Identify which cell holds the provided text, then report its (X, Y) central coordinate. 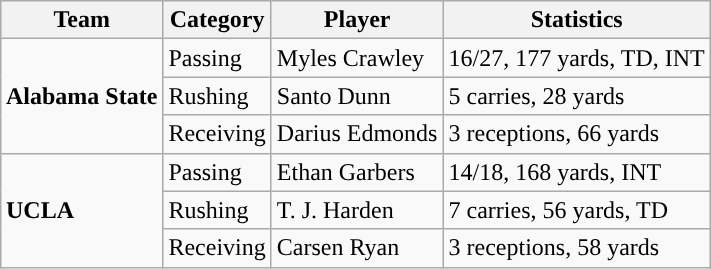
3 receptions, 58 yards (576, 248)
Ethan Garbers (357, 172)
3 receptions, 66 yards (576, 134)
T. J. Harden (357, 210)
Statistics (576, 20)
Alabama State (81, 96)
Darius Edmonds (357, 134)
Santo Dunn (357, 96)
Player (357, 20)
14/18, 168 yards, INT (576, 172)
Category (217, 20)
16/27, 177 yards, TD, INT (576, 58)
5 carries, 28 yards (576, 96)
Team (81, 20)
7 carries, 56 yards, TD (576, 210)
Myles Crawley (357, 58)
UCLA (81, 210)
Carsen Ryan (357, 248)
